Capture the cell that displays the provided text and extract its [x, y] central coordinate. 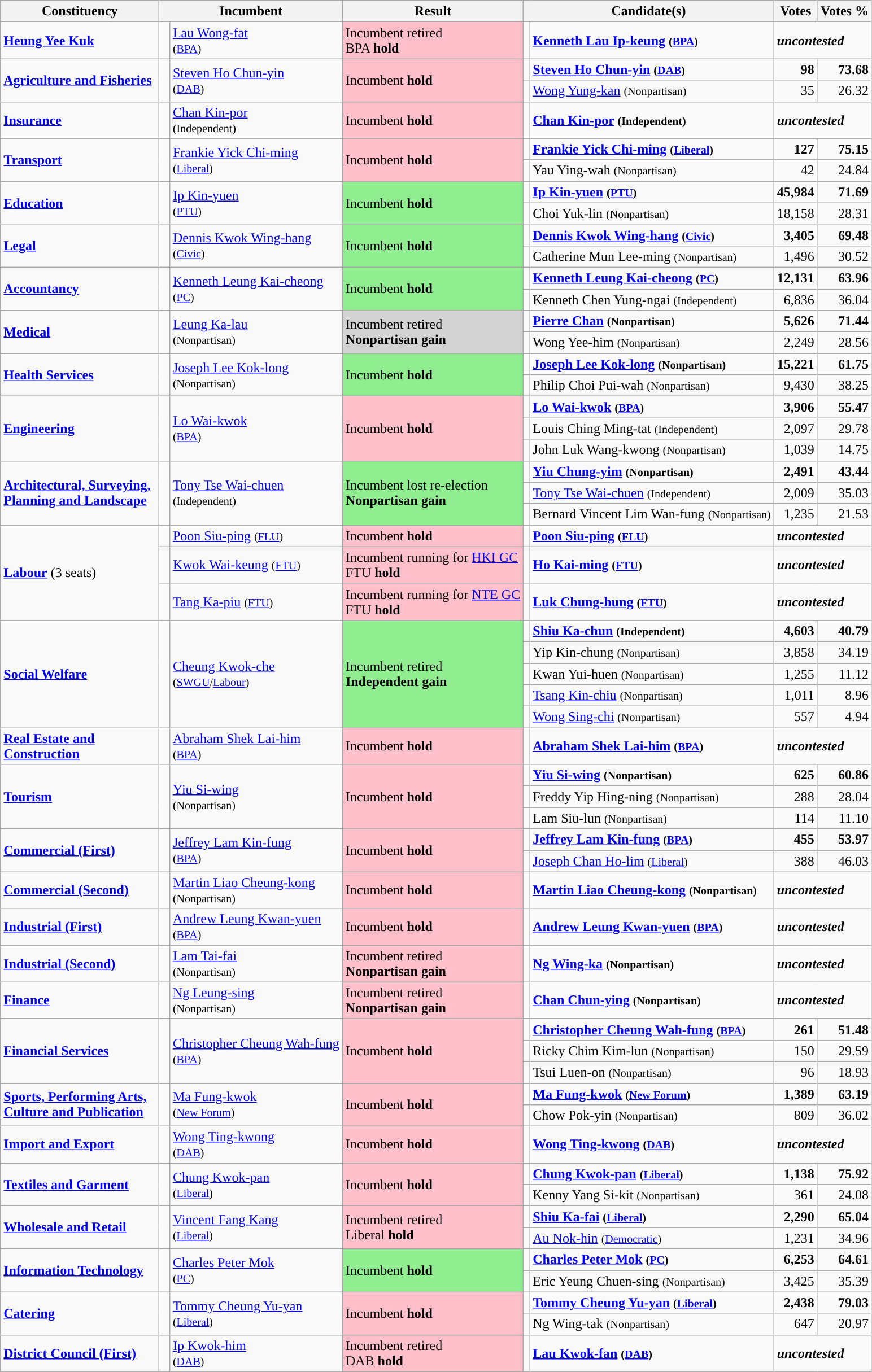
Yiu Si-wing(Nonpartisan) [256, 797]
24.84 [844, 171]
Chan Chun-ying (Nonpartisan) [652, 1000]
Tsang Kin-chiu (Nonpartisan) [652, 696]
Incumbent retiredDAB hold [433, 1353]
34.19 [844, 652]
64.61 [844, 1260]
Tommy Cheung Yu-yan(Liberal) [256, 1313]
557 [795, 717]
3,906 [795, 407]
Tony Tse Wai-chuen(Independent) [256, 493]
Charles Peter Mok(PC) [256, 1270]
Andrew Leung Kwan-yuen (BPA) [652, 927]
Incumbent retiredIndependent gain [433, 674]
79.03 [844, 1303]
Bernard Vincent Lim Wan-fung (Nonpartisan) [652, 514]
11.10 [844, 818]
Ng Wing-tak (Nonpartisan) [652, 1324]
Ricky Chim Kim-lun (Nonpartisan) [652, 1051]
21.53 [844, 514]
Vincent Fang Kang(Liberal) [256, 1227]
18.93 [844, 1072]
647 [795, 1324]
Kwan Yui-huen (Nonpartisan) [652, 674]
Chan Kin-por(Independent) [256, 120]
71.69 [844, 192]
Industrial (Second) [80, 963]
1,011 [795, 696]
Martin Liao Cheung-kong(Nonpartisan) [256, 890]
Frankie Yick Chi-ming(Liberal) [256, 160]
Incumbent [251, 11]
35.03 [844, 493]
96 [795, 1072]
388 [795, 861]
Incumbent retiredBPA hold [433, 41]
Health Services [80, 375]
Result [433, 11]
Architectural, Surveying, Planning and Landscape [80, 493]
Kenneth Leung Kai-cheong(PC) [256, 289]
288 [795, 797]
Wong Yee-him (Nonpartisan) [652, 343]
26.32 [844, 91]
1,039 [795, 450]
Shiu Ka-fai (Liberal) [652, 1217]
Louis Ching Ming-tat (Independent) [652, 429]
Charles Peter Mok (PC) [652, 1260]
51.48 [844, 1029]
Lam Tai-fai(Nonpartisan) [256, 963]
Wong Sing-chi (Nonpartisan) [652, 717]
Industrial (First) [80, 927]
Commercial (Second) [80, 890]
18,158 [795, 213]
809 [795, 1116]
35.39 [844, 1281]
2,009 [795, 493]
Catherine Mun Lee-ming (Nonpartisan) [652, 256]
36.02 [844, 1116]
Heung Yee Kuk [80, 41]
9,430 [795, 386]
Joseph Chan Ho-lim (Liberal) [652, 861]
Ng Wing-ka (Nonpartisan) [652, 963]
Tsui Luen-on (Nonpartisan) [652, 1072]
Sports, Performing Arts, Culture and Publication [80, 1104]
Choi Yuk-lin (Nonpartisan) [652, 213]
42 [795, 171]
1,255 [795, 674]
75.92 [844, 1174]
Tommy Cheung Yu-yan (Liberal) [652, 1303]
Abraham Shek Lai-him (BPA) [652, 746]
District Council (First) [80, 1353]
Ho Kai-ming (FTU) [652, 565]
Incumbent retiredLiberal hold [433, 1227]
55.47 [844, 407]
Engineering [80, 429]
Chung Kwok-pan (Liberal) [652, 1174]
Lam Siu-lun (Nonpartisan) [652, 818]
Social Welfare [80, 674]
Yiu Si-wing (Nonpartisan) [652, 775]
Constituency [80, 11]
35 [795, 91]
Kwok Wai-keung (FTU) [256, 565]
Eric Yeung Chuen-sing (Nonpartisan) [652, 1281]
Christopher Cheung Wah-fung (BPA) [652, 1029]
3,425 [795, 1281]
2,249 [795, 343]
3,858 [795, 652]
Kenneth Lau Ip-keung (BPA) [652, 41]
15,221 [795, 364]
Ip Kwok-him(DAB) [256, 1353]
Kenneth Chen Yung-ngai (Independent) [652, 300]
Insurance [80, 120]
Education [80, 203]
Andrew Leung Kwan-yuen(BPA) [256, 927]
Tourism [80, 797]
30.52 [844, 256]
20.97 [844, 1324]
361 [795, 1195]
Lo Wai-kwok (BPA) [652, 407]
65.04 [844, 1217]
60.86 [844, 775]
Philip Choi Pui-wah (Nonpartisan) [652, 386]
2,097 [795, 429]
38.25 [844, 386]
Chung Kwok-pan(Liberal) [256, 1185]
1,231 [795, 1238]
8.96 [844, 696]
73.68 [844, 69]
Jeffrey Lam Kin-fung (BPA) [652, 840]
Import and Export [80, 1145]
Agriculture and Fisheries [80, 80]
69.48 [844, 235]
Shiu Ka-chun (Independent) [652, 631]
Wong Ting-kwong (DAB) [652, 1145]
Chow Pok-yin (Nonpartisan) [652, 1116]
Accountancy [80, 289]
1,138 [795, 1174]
1,496 [795, 256]
Dennis Kwok Wing-hang(Civic) [256, 246]
98 [795, 69]
4,603 [795, 631]
Ip Kin-yuen (PTU) [652, 192]
Transport [80, 160]
Wholesale and Retail [80, 1227]
150 [795, 1051]
Ma Fung-kwok(New Forum) [256, 1104]
40.79 [844, 631]
Frankie Yick Chi-ming (Liberal) [652, 149]
28.31 [844, 213]
Labour (3 seats) [80, 573]
34.96 [844, 1238]
Ng Leung-sing(Nonpartisan) [256, 1000]
5,626 [795, 321]
Incumbent lost re-electionNonpartisan gain [433, 493]
12,131 [795, 278]
Yip Kin-chung (Nonpartisan) [652, 652]
Wong Ting-kwong(DAB) [256, 1145]
53.97 [844, 840]
61.75 [844, 364]
2,438 [795, 1303]
Pierre Chan (Nonpartisan) [652, 321]
Information Technology [80, 1270]
36.04 [844, 300]
261 [795, 1029]
Kenneth Leung Kai-cheong (PC) [652, 278]
John Luk Wang-kwong (Nonpartisan) [652, 450]
Kenny Yang Si-kit (Nonpartisan) [652, 1195]
Luk Chung-hung (FTU) [652, 602]
14.75 [844, 450]
29.78 [844, 429]
6,836 [795, 300]
127 [795, 149]
Yiu Chung-yim (Nonpartisan) [652, 471]
114 [795, 818]
75.15 [844, 149]
2,491 [795, 471]
43.44 [844, 471]
Commercial (First) [80, 850]
63.96 [844, 278]
2,290 [795, 1217]
6,253 [795, 1260]
Wong Yung-kan (Nonpartisan) [652, 91]
Au Nok-hin (Democratic) [652, 1238]
45,984 [795, 192]
Financial Services [80, 1051]
Christopher Cheung Wah-fung(BPA) [256, 1051]
Abraham Shek Lai-him(BPA) [256, 746]
Tang Ka-piu (FTU) [256, 602]
Jeffrey Lam Kin-fung(BPA) [256, 850]
Incumbent running for HKI GCFTU hold [433, 565]
Finance [80, 1000]
29.59 [844, 1051]
3,405 [795, 235]
Steven Ho Chun-yin(DAB) [256, 80]
Tony Tse Wai-chuen (Independent) [652, 493]
46.03 [844, 861]
63.19 [844, 1094]
Votes % [844, 11]
455 [795, 840]
11.12 [844, 674]
Ma Fung-kwok (New Forum) [652, 1094]
28.56 [844, 343]
Freddy Yip Hing-ning (Nonpartisan) [652, 797]
Legal [80, 246]
Leung Ka-lau(Nonpartisan) [256, 332]
Catering [80, 1313]
Lo Wai-kwok(BPA) [256, 429]
Joseph Lee Kok-long (Nonpartisan) [652, 364]
24.08 [844, 1195]
Cheung Kwok-che(SWGU/Labour) [256, 674]
Lau Wong-fat(BPA) [256, 41]
Joseph Lee Kok-long(Nonpartisan) [256, 375]
71.44 [844, 321]
Incumbent running for NTE GCFTU hold [433, 602]
Textiles and Garment [80, 1185]
Votes [795, 11]
1,235 [795, 514]
Steven Ho Chun-yin (DAB) [652, 69]
Dennis Kwok Wing-hang (Civic) [652, 235]
4.94 [844, 717]
625 [795, 775]
Yau Ying-wah (Nonpartisan) [652, 171]
Lau Kwok-fan (DAB) [652, 1353]
Candidate(s) [649, 11]
28.04 [844, 797]
1,389 [795, 1094]
Ip Kin-yuen(PTU) [256, 203]
Chan Kin-por (Independent) [652, 120]
Martin Liao Cheung-kong (Nonpartisan) [652, 890]
Medical [80, 332]
Real Estate and Construction [80, 746]
